Pinpoint the cell where the given text exists, returning its (x, y) midpoint coordinate. 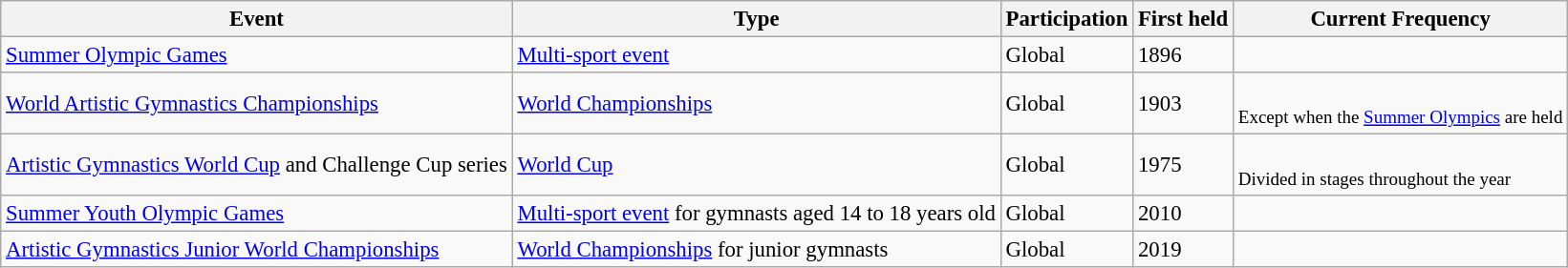
2010 (1183, 214)
Divided in stages throughout the year (1401, 166)
World Artistic Gymnastics Championships (256, 103)
Multi-sport event for gymnasts aged 14 to 18 years old (757, 214)
1975 (1183, 166)
Event (256, 19)
Except when the Summer Olympics are held (1401, 103)
Summer Olympic Games (256, 55)
1896 (1183, 55)
World Championships (757, 103)
Artistic Gymnastics World Cup and Challenge Cup series (256, 166)
Type (757, 19)
Summer Youth Olympic Games (256, 214)
1903 (1183, 103)
First held (1183, 19)
2019 (1183, 250)
Participation (1066, 19)
Multi-sport event (757, 55)
World Championships for junior gymnasts (757, 250)
Current Frequency (1401, 19)
Artistic Gymnastics Junior World Championships (256, 250)
World Cup (757, 166)
